Extract the (X, Y) coordinate from the center of the cell holding the provided text.  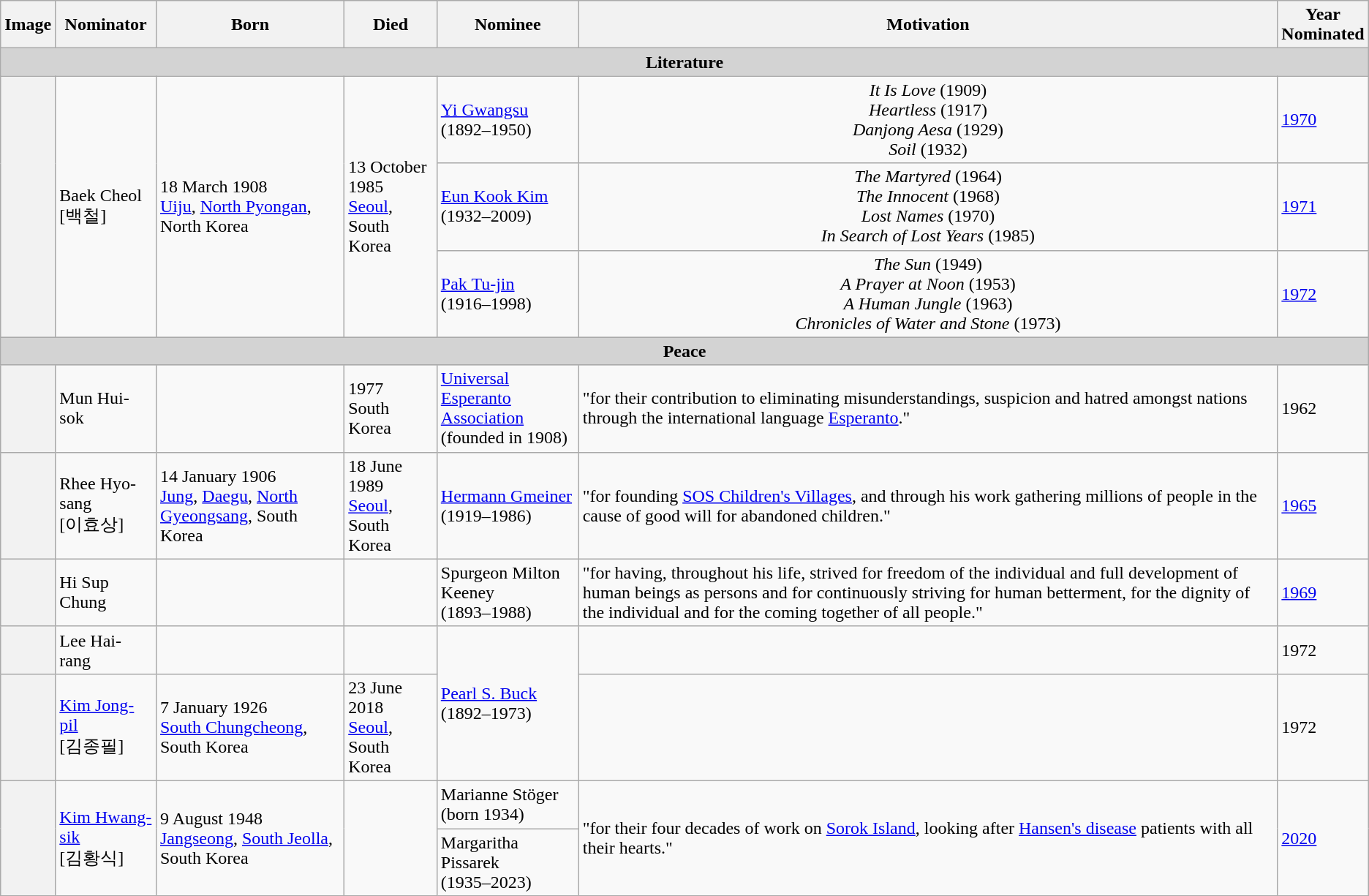
Literature (684, 62)
Motivation (928, 25)
18 June 1989 Seoul, South Korea (391, 505)
Baek Cheol[백철] (106, 206)
2020 (1323, 838)
Born (250, 25)
Hi Sup Chung (106, 592)
Marianne Stöger(born 1934) (508, 805)
1971 (1323, 206)
Yi Gwangsu (1892–1950) (508, 120)
9 August 1948 Jangseong, South Jeolla, South Korea (250, 838)
It Is Love (1909)Heartless (1917)Danjong Aesa (1929)Soil (1932) (928, 120)
14 January 1906 Jung, Daegu, North Gyeongsang, South Korea (250, 505)
Kim Jong-pil[김종필] (106, 727)
Universal Esperanto Association (founded in 1908) (508, 408)
Kim Hwang-sik[김황식] (106, 838)
1965 (1323, 505)
"for founding SOS Children's Villages, and through his work gathering millions of people in the cause of good will for abandoned children." (928, 505)
The Sun (1949)A Prayer at Noon (1953)A Human Jungle (1963)Chronicles of Water and Stone (1973) (928, 294)
Peace (684, 351)
Pak Tu-jin(1916–1998) (508, 294)
Nominator (106, 25)
Spurgeon Milton Keeney (1893–1988) (508, 592)
Mun Hui-sok (106, 408)
7 January 1926 South Chungcheong, South Korea (250, 727)
Rhee Hyo-sang [이효상] (106, 505)
Image (28, 25)
Died (391, 25)
Pearl S. Buck (1892–1973) (508, 704)
Year Nominated (1323, 25)
"for their four decades of work on Sorok Island, looking after Hansen's disease patients with all their hearts." (928, 838)
The Martyred (1964)The Innocent (1968)Lost Names (1970)In Search of Lost Years (1985) (928, 206)
18 March 1908 Uiju, North Pyongan, North Korea (250, 206)
Margaritha Pissarek(1935–2023) (508, 862)
Eun Kook Kim (1932–2009) (508, 206)
23 June 2018 Seoul, South Korea (391, 727)
1977 South Korea (391, 408)
Nominee (508, 25)
"for their contribution to eliminating misunderstandings, suspicion and hatred amongst nations through the international language Esperanto." (928, 408)
Hermann Gmeiner (1919–1986) (508, 505)
1962 (1323, 408)
Lee Hai-rang (106, 650)
1969 (1323, 592)
13 October 1985 Seoul, South Korea (391, 206)
1970 (1323, 120)
